Return (x, y) of the center of cell containing provided text 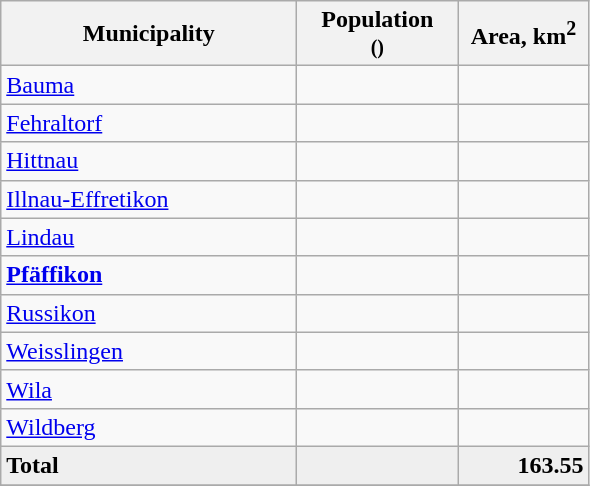
Russikon (149, 313)
Wildberg (149, 427)
Weisslingen (149, 351)
Lindau (149, 237)
Municipality (149, 34)
Area, km2 (524, 34)
Illnau-Effretikon (149, 199)
Hittnau (149, 161)
Population() (378, 34)
Fehraltorf (149, 123)
Pfäffikon (149, 275)
Bauma (149, 85)
Wila (149, 389)
163.55 (524, 465)
Total (149, 465)
